Extract the (x, y) coordinate from the center of the cell holding the provided text.  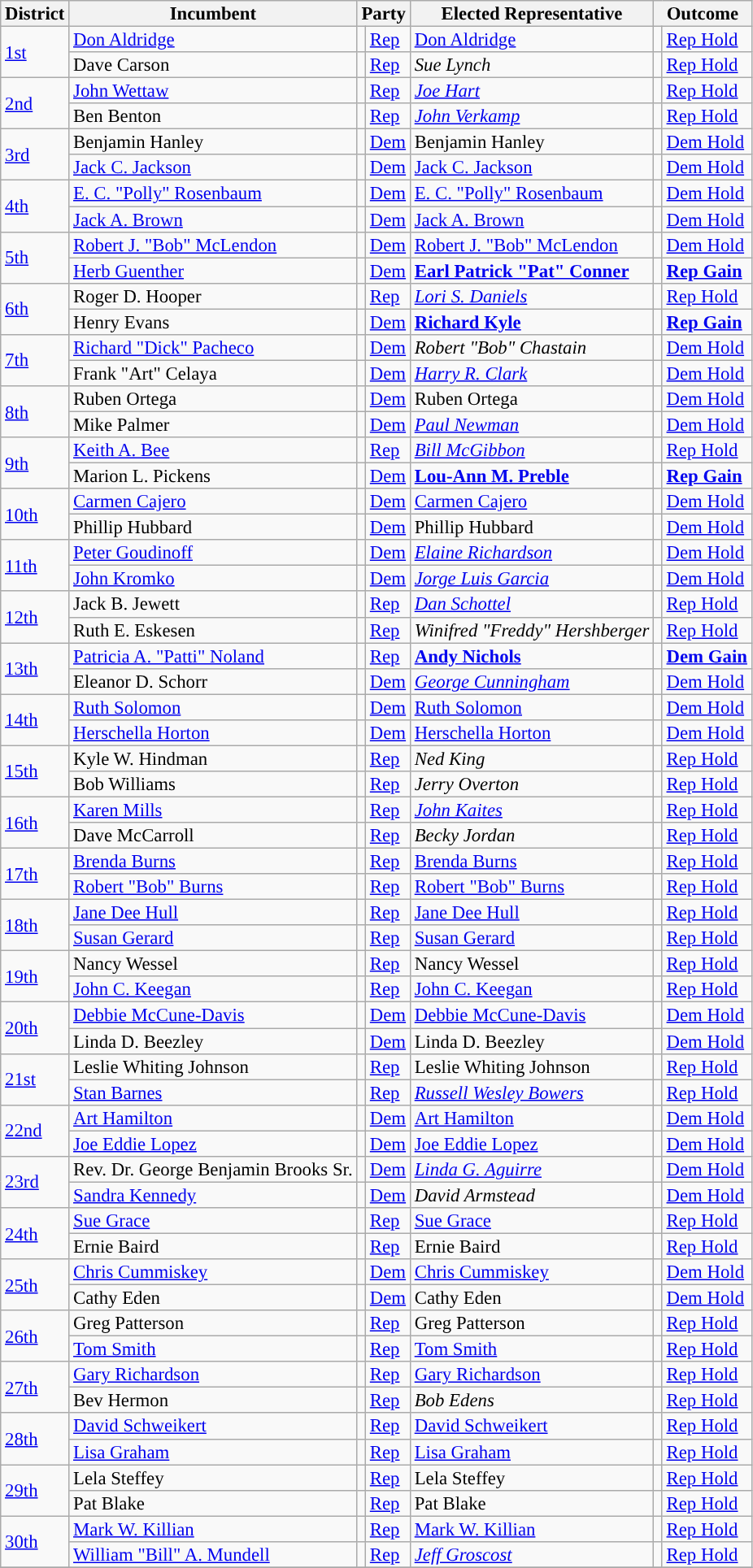
Kyle W. Hindman (213, 758)
Eleanor D. Schorr (213, 681)
Dave McCarroll (213, 836)
Incumbent (213, 14)
Stan Barnes (213, 1092)
Bob Edens (532, 1401)
3rd (35, 154)
Bev Hermon (213, 1401)
Sandra Kennedy (213, 1195)
Bob Williams (213, 784)
Paul Newman (532, 424)
Ned King (532, 758)
Ben Benton (213, 116)
Dave Carson (213, 65)
John Kaites (532, 810)
11th (35, 566)
Elaine Richardson (532, 553)
Jerry Overton (532, 784)
28th (35, 1439)
Roger D. Hooper (213, 296)
4th (35, 206)
Linda G. Aguirre (532, 1170)
Lou-Ann M. Preble (532, 476)
19th (35, 977)
12th (35, 618)
13th (35, 668)
Karen Mills (213, 810)
30th (35, 1541)
Joe Hart (532, 91)
17th (35, 875)
David Armstead (532, 1195)
25th (35, 1284)
Frank "Art" Celaya (213, 373)
Lori S. Daniels (532, 296)
Winifred "Freddy" Hershberger (532, 630)
George Cunningham (532, 681)
24th (35, 1234)
26th (35, 1336)
Becky Jordan (532, 836)
Elected Representative (532, 14)
14th (35, 720)
John Kromko (213, 579)
Party (384, 14)
Henry Evans (213, 322)
Rev. Dr. George Benjamin Brooks Sr. (213, 1170)
22nd (35, 1130)
Mike Palmer (213, 424)
8th (35, 411)
23rd (35, 1182)
John Wettaw (213, 91)
27th (35, 1387)
Richard "Dick" Pacheco (213, 348)
Dan Schottel (532, 605)
Ruth E. Eskesen (213, 630)
20th (35, 1027)
2nd (35, 104)
Robert "Bob" Chastain (532, 348)
Dem Gain (707, 656)
5th (35, 257)
15th (35, 771)
Patricia A. "Patti" Noland (213, 656)
29th (35, 1491)
Herb Guenther (213, 271)
Sue Lynch (532, 65)
John Verkamp (532, 116)
Marion L. Pickens (213, 476)
18th (35, 925)
1st (35, 52)
Jack B. Jewett (213, 605)
Keith A. Bee (213, 450)
7th (35, 361)
William "Bill" A. Mundell (213, 1555)
6th (35, 309)
Richard Kyle (532, 322)
Russell Wesley Bowers (532, 1092)
Bill McGibbon (532, 450)
Jeff Groscost (532, 1555)
District (35, 14)
Outcome (703, 14)
Harry R. Clark (532, 373)
Andy Nichols (532, 656)
16th (35, 823)
10th (35, 514)
Peter Goudinoff (213, 553)
Jorge Luis Garcia (532, 579)
21st (35, 1079)
9th (35, 463)
Earl Patrick "Pat" Conner (532, 271)
